Identify which cell holds the provided text, then report its (x, y) central coordinate. 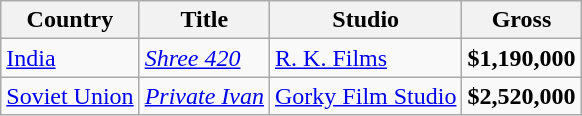
Studio (366, 20)
Country (70, 20)
Shree 420 (204, 58)
Title (204, 20)
India (70, 58)
Gross (522, 20)
Gorky Film Studio (366, 96)
$2,520,000 (522, 96)
Private Ivan (204, 96)
R. K. Films (366, 58)
$1,190,000 (522, 58)
Soviet Union (70, 96)
